Identify which cell holds the provided text, then report its (x, y) central coordinate. 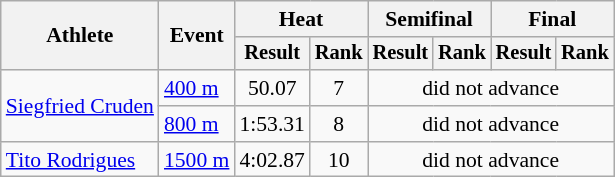
Siegfried Cruden (80, 106)
400 m (196, 88)
8 (339, 124)
Event (196, 36)
1:53.31 (272, 124)
Heat (300, 19)
50.07 (272, 88)
7 (339, 88)
Athlete (80, 36)
800 m (196, 124)
Final (552, 19)
Semifinal (430, 19)
